Find where the given text appears and provide that cell's center as (X, Y) coordinate. 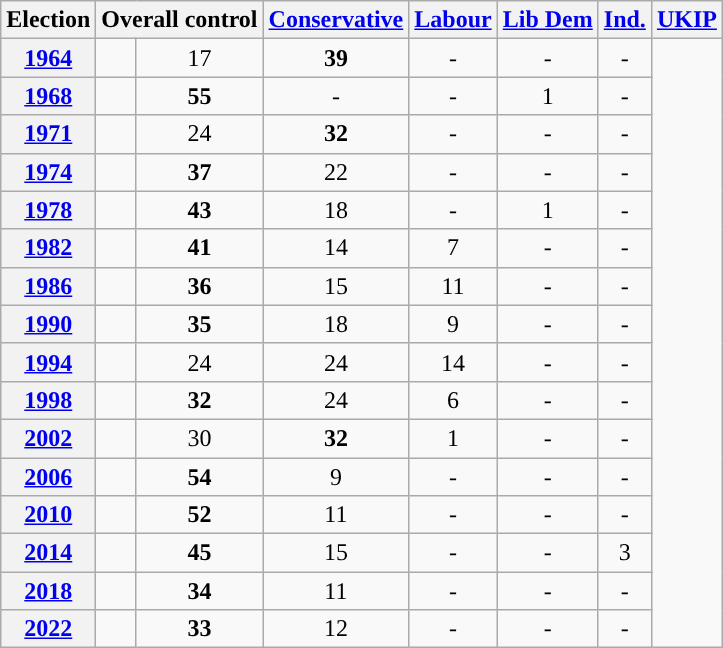
Ind. (624, 20)
41 (200, 248)
1994 (48, 362)
45 (200, 553)
37 (200, 172)
2014 (48, 553)
1982 (48, 248)
1990 (48, 324)
6 (453, 400)
Conservative (336, 20)
7 (453, 248)
1978 (48, 210)
2022 (48, 629)
2018 (48, 591)
52 (200, 515)
Overall control (180, 20)
33 (200, 629)
1964 (48, 58)
1974 (48, 172)
35 (200, 324)
1998 (48, 400)
34 (200, 591)
36 (200, 286)
2010 (48, 515)
UKIP (686, 20)
2006 (48, 477)
43 (200, 210)
1986 (48, 286)
Election (48, 20)
55 (200, 96)
1971 (48, 134)
12 (336, 629)
39 (336, 58)
Labour (453, 20)
54 (200, 477)
1968 (48, 96)
17 (200, 58)
Lib Dem (548, 20)
3 (624, 553)
22 (336, 172)
30 (200, 438)
2002 (48, 438)
